From the cell containing the given text, extract its center point as (X, Y) coordinate. 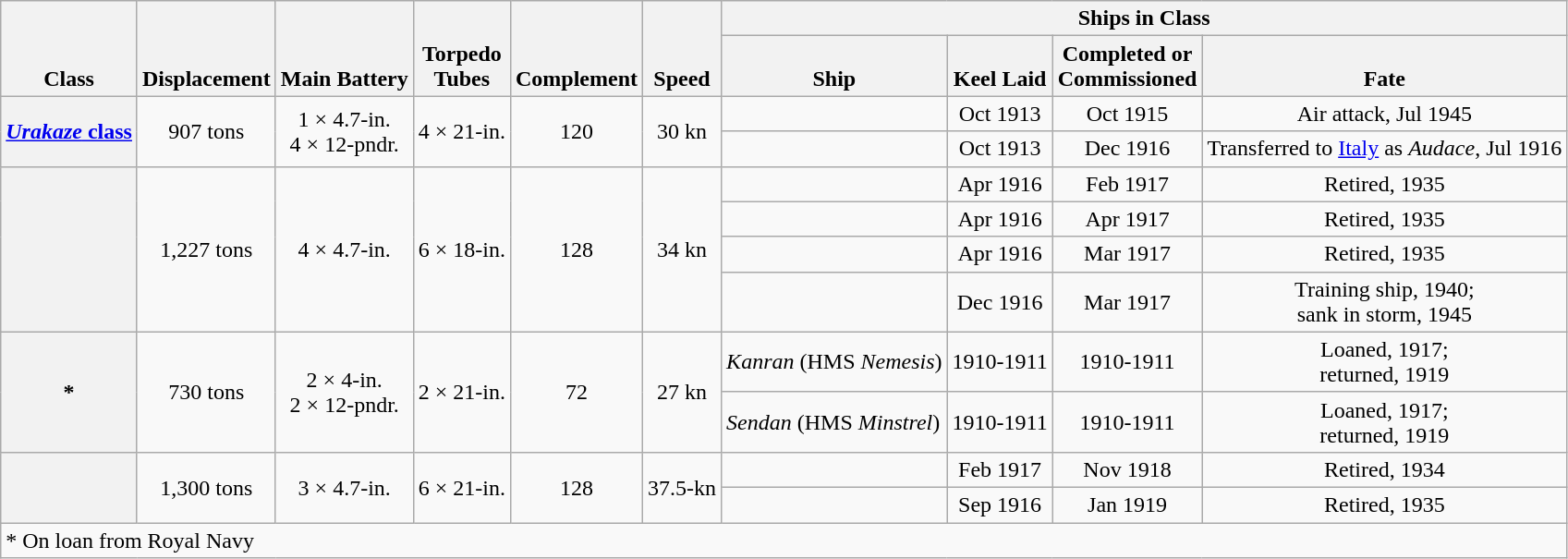
72 (577, 392)
2 × 21-in. (462, 392)
1,227 tons (206, 249)
Urakaze class (69, 131)
Class (69, 48)
4 × 4.7-in. (344, 249)
Training ship, 1940;sank in storm, 1945 (1384, 301)
30 kn (682, 131)
6 × 21-in. (462, 487)
Completed orCommissioned (1127, 67)
Air attack, Jul 1945 (1384, 114)
Kanran (HMS Nemesis) (834, 362)
Sendan (HMS Minstrel) (834, 421)
Ship (834, 67)
Fate (1384, 67)
Jan 1919 (1127, 504)
2 × 4‑in.2 × 12‑pndr. (344, 392)
3 × 4.7-in. (344, 487)
Sep 1916 (1000, 504)
34 kn (682, 249)
Speed (682, 48)
* On loan from Royal Navy (784, 541)
TorpedoTubes (462, 48)
Keel Laid (1000, 67)
907 tons (206, 131)
Nov 1918 (1127, 469)
Complement (577, 48)
6 × 18-in. (462, 249)
Ships in Class (1144, 18)
Retired, 1934 (1384, 469)
37.5‑kn (682, 487)
27 kn (682, 392)
1 × 4.7‑in.4 × 12‑pndr. (344, 131)
730 tons (206, 392)
Displacement (206, 48)
Apr 1917 (1127, 219)
120 (577, 131)
Oct 1915 (1127, 114)
* (69, 392)
1,300 tons (206, 487)
Transferred to Italy as Audace, Jul 1916 (1384, 149)
4 × 21‑in. (462, 131)
Main Battery (344, 48)
